Scan for the cell matching the given text and deliver its (X, Y) coordinate at center. 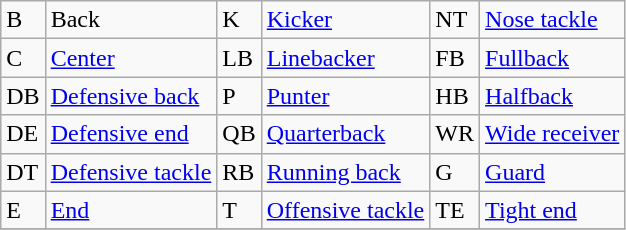
Center (131, 58)
Back (131, 20)
Linebacker (346, 58)
Offensive tackle (346, 210)
G (455, 172)
HB (455, 96)
Defensive tackle (131, 172)
Halfback (552, 96)
DT (23, 172)
DE (23, 134)
Guard (552, 172)
T (239, 210)
Defensive back (131, 96)
FB (455, 58)
Kicker (346, 20)
QB (239, 134)
End (131, 210)
Fullback (552, 58)
P (239, 96)
Quarterback (346, 134)
DB (23, 96)
Running back (346, 172)
Punter (346, 96)
Defensive end (131, 134)
RB (239, 172)
K (239, 20)
Wide receiver (552, 134)
E (23, 210)
TE (455, 210)
Tight end (552, 210)
B (23, 20)
WR (455, 134)
NT (455, 20)
Nose tackle (552, 20)
LB (239, 58)
C (23, 58)
